Return the (x, y) coordinate for the center point of the cell that contains the specified text.  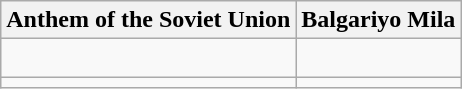
Anthem of the Soviet Union (148, 20)
Balgariyo Mila (378, 20)
